From the cell containing the given text, extract its center point as [x, y] coordinate. 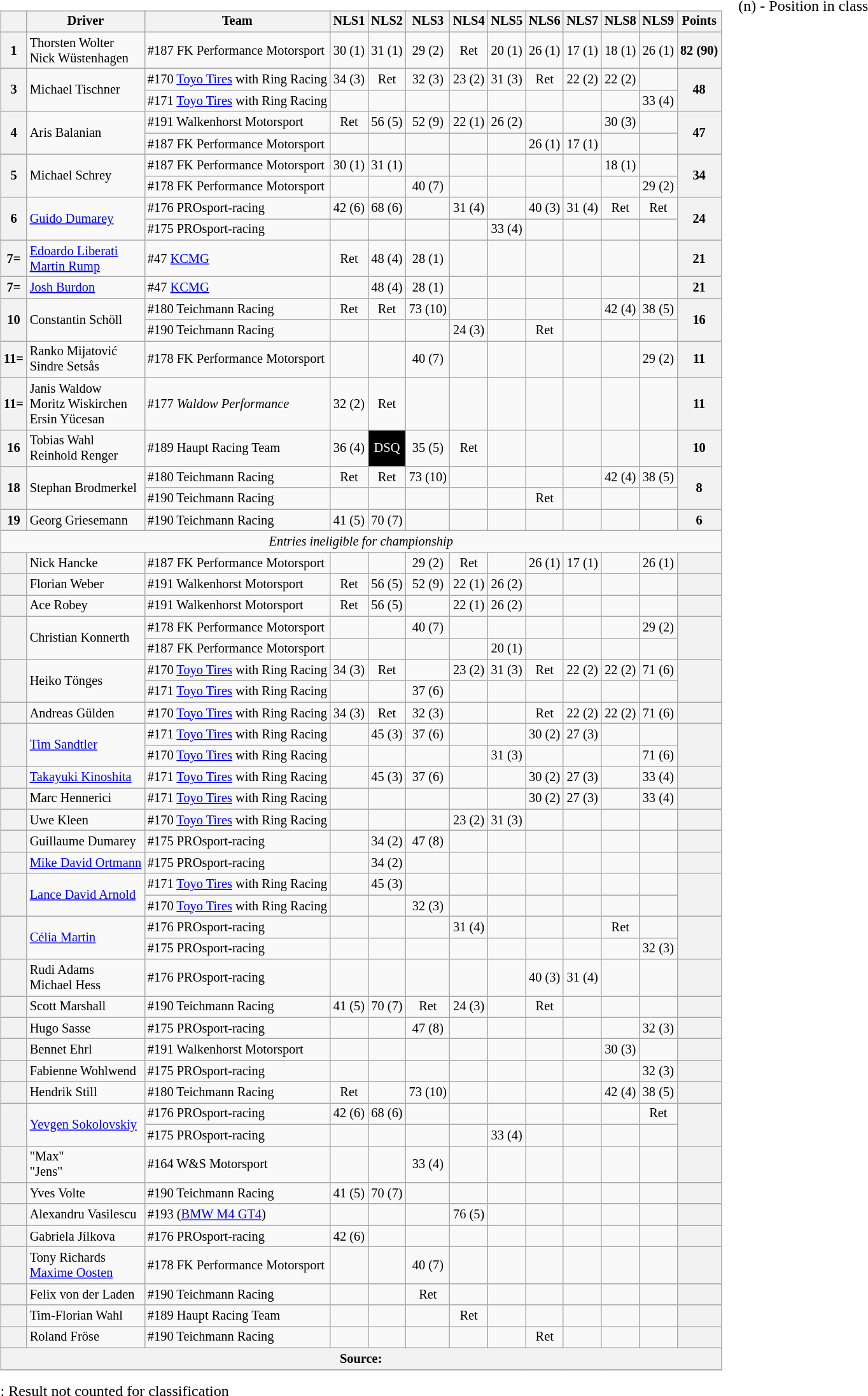
Mike David Ortmann [85, 863]
#193 (BMW M4 GT4) [237, 1215]
NLS7 [582, 22]
18 [14, 488]
Yves Volte [85, 1194]
NLS3 [428, 22]
Heiko Tönges [85, 681]
Entries ineligible for championship [361, 542]
35 (5) [428, 448]
Fabienne Wohlwend [85, 1071]
Guido Dumarey [85, 219]
Alexandru Vasilescu [85, 1215]
34 [699, 176]
Guillaume Dumarey [85, 842]
Michael Tischner [85, 90]
Hugo Sasse [85, 1028]
Janis Waldow Moritz Wiskirchen Ersin Yücesan [85, 404]
Hendrik Still [85, 1092]
#177 Waldow Performance [237, 404]
Constantin Schöll [85, 320]
19 [14, 520]
NLS5 [507, 22]
Tim-Florian Wahl [85, 1316]
NLS4 [469, 22]
Source: [361, 1358]
NLS6 [545, 22]
Thorsten Wolter Nick Wüstenhagen [85, 50]
Nick Hancke [85, 563]
Team [237, 22]
Célia Martin [85, 938]
3 [14, 90]
Scott Marshall [85, 1007]
Michael Schrey [85, 176]
Rudi Adams Michael Hess [85, 978]
"Max" "Jens" [85, 1164]
1 [14, 50]
76 (5) [469, 1215]
Aris Balanian [85, 132]
Tobias Wahl Reinhold Renger [85, 448]
Gabriela Jílkova [85, 1236]
NLS9 [659, 22]
32 (2) [349, 404]
Tim Sandtler [85, 745]
Lance David Arnold [85, 895]
Christian Konnerth [85, 638]
#164 W&S Motorsport [237, 1164]
NLS2 [387, 22]
Andreas Gülden [85, 713]
Felix von der Laden [85, 1294]
Florian Weber [85, 584]
NLS8 [620, 22]
Bennet Ehrl [85, 1050]
DSQ [387, 448]
24 [699, 219]
Driver [85, 22]
36 (4) [349, 448]
Georg Griesemann [85, 520]
Ace Robey [85, 606]
Yevgen Sokolovskiy [85, 1124]
Ranko Mijatović Sindre Setsås [85, 360]
48 [699, 90]
Takayuki Kinoshita [85, 777]
NLS1 [349, 22]
Josh Burdon [85, 288]
8 [699, 488]
Stephan Brodmerkel [85, 488]
Roland Fröse [85, 1337]
Tony Richards Maxime Oosten [85, 1266]
Marc Hennerici [85, 799]
4 [14, 132]
Points [699, 22]
82 (90) [699, 50]
5 [14, 176]
Uwe Kleen [85, 820]
Edoardo Liberati Martin Rump [85, 258]
47 [699, 132]
